Pinpoint the cell where the given text exists, returning its (x, y) midpoint coordinate. 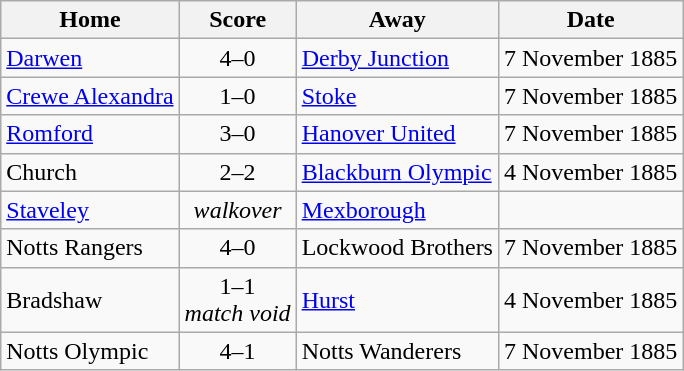
Romford (90, 134)
Bradshaw (90, 300)
4–1 (238, 351)
1–1match void (238, 300)
Score (238, 20)
Darwen (90, 58)
Church (90, 172)
walkover (238, 210)
Date (590, 20)
2–2 (238, 172)
3–0 (238, 134)
Crewe Alexandra (90, 96)
Notts Wanderers (397, 351)
Hanover United (397, 134)
1–0 (238, 96)
Blackburn Olympic (397, 172)
Lockwood Brothers (397, 248)
Away (397, 20)
Notts Olympic (90, 351)
Hurst (397, 300)
Notts Rangers (90, 248)
Stoke (397, 96)
Derby Junction (397, 58)
Mexborough (397, 210)
Staveley (90, 210)
Home (90, 20)
